Capture the cell that displays the provided text and extract its [x, y] central coordinate. 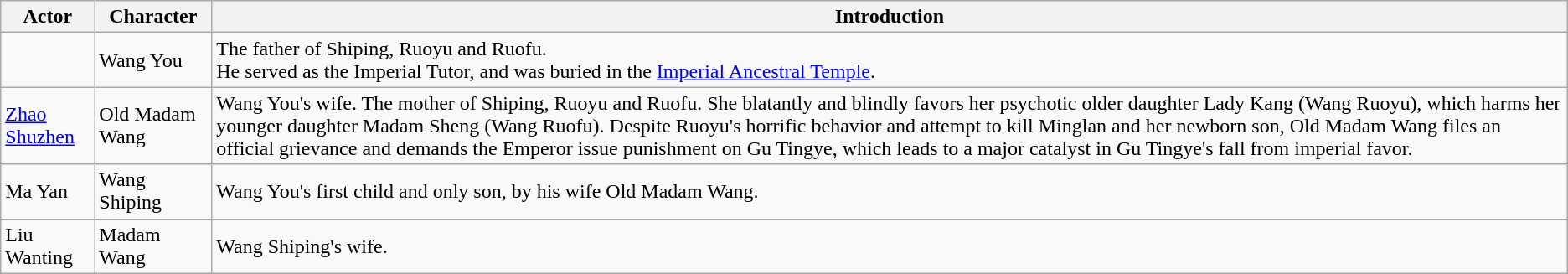
Character [153, 17]
Liu Wanting [48, 246]
Wang Shiping's wife. [890, 246]
The father of Shiping, Ruoyu and Ruofu. He served as the Imperial Tutor, and was buried in the Imperial Ancestral Temple. [890, 60]
Zhao Shuzhen [48, 126]
Wang You's first child and only son, by his wife Old Madam Wang. [890, 191]
Introduction [890, 17]
Wang Shiping [153, 191]
Wang You [153, 60]
Ma Yan [48, 191]
Actor [48, 17]
Madam Wang [153, 246]
Old Madam Wang [153, 126]
